Search for the cell housing the specified text and yield its (x, y) center coordinate. 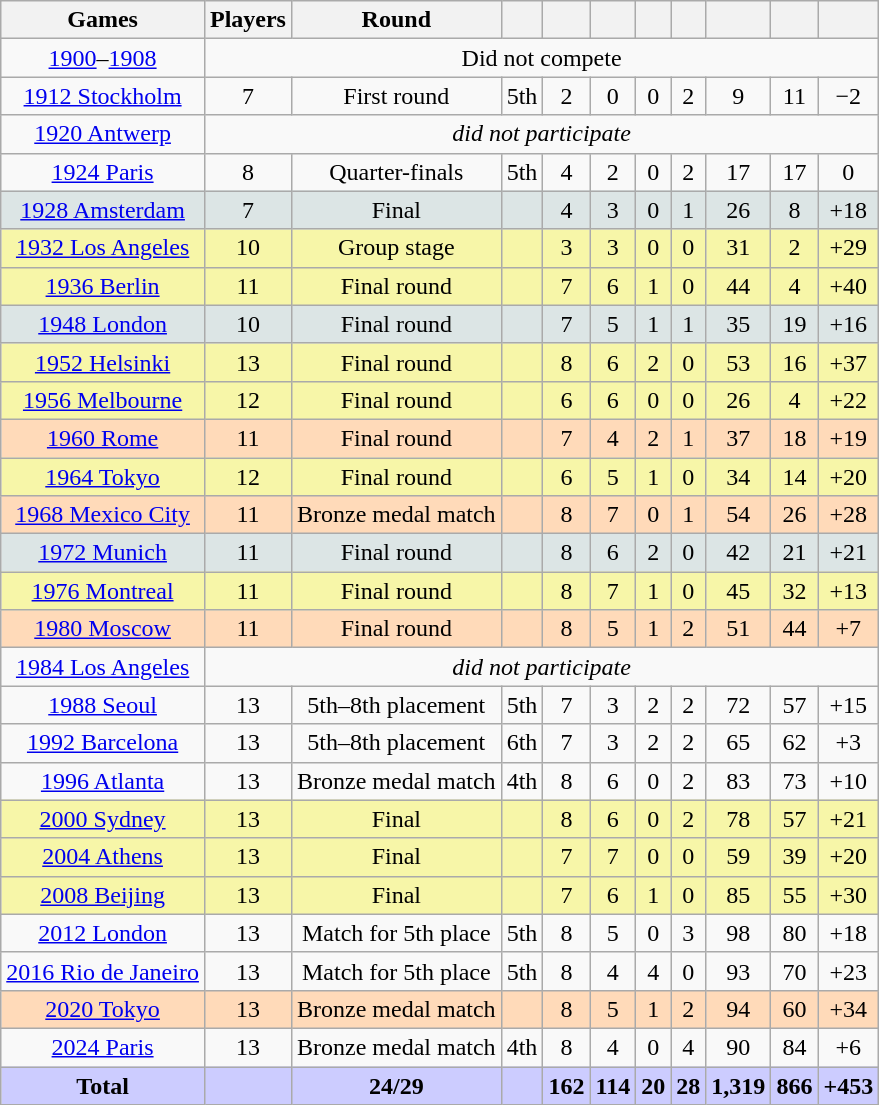
−2 (848, 96)
+23 (848, 971)
First round (396, 96)
1948 London (103, 324)
6th (522, 743)
+19 (848, 438)
21 (794, 553)
45 (738, 591)
2012 London (103, 933)
70 (794, 971)
62 (794, 743)
93 (738, 971)
54 (738, 515)
16 (794, 362)
90 (738, 1047)
51 (738, 629)
1936 Berlin (103, 286)
2024 Paris (103, 1047)
2004 Athens (103, 857)
1960 Rome (103, 438)
Did not compete (541, 58)
20 (654, 1085)
65 (738, 743)
2000 Sydney (103, 819)
+7 (848, 629)
1928 Amsterdam (103, 210)
2020 Tokyo (103, 1009)
60 (794, 1009)
+29 (848, 248)
78 (738, 819)
866 (794, 1085)
80 (794, 933)
+13 (848, 591)
59 (738, 857)
1992 Barcelona (103, 743)
1980 Moscow (103, 629)
98 (738, 933)
+6 (848, 1047)
1964 Tokyo (103, 477)
28 (688, 1085)
18 (794, 438)
39 (794, 857)
162 (566, 1085)
Round (396, 20)
72 (738, 705)
9 (738, 96)
1976 Montreal (103, 591)
+30 (848, 895)
1952 Helsinki (103, 362)
+40 (848, 286)
32 (794, 591)
1988 Seoul (103, 705)
Group stage (396, 248)
Games (103, 20)
37 (738, 438)
+3 (848, 743)
42 (738, 553)
+22 (848, 400)
35 (738, 324)
84 (794, 1047)
1912 Stockholm (103, 96)
+16 (848, 324)
31 (738, 248)
1956 Melbourne (103, 400)
1,319 (738, 1085)
94 (738, 1009)
114 (613, 1085)
Quarter-finals (396, 172)
2008 Beijing (103, 895)
83 (738, 781)
Total (103, 1085)
53 (738, 362)
+15 (848, 705)
24/29 (396, 1085)
1900–1908 (103, 58)
Players (248, 20)
14 (794, 477)
85 (738, 895)
+28 (848, 515)
55 (794, 895)
34 (738, 477)
1972 Munich (103, 553)
1924 Paris (103, 172)
1920 Antwerp (103, 134)
1984 Los Angeles (103, 667)
+34 (848, 1009)
1996 Atlanta (103, 781)
+10 (848, 781)
73 (794, 781)
2016 Rio de Janeiro (103, 971)
+37 (848, 362)
1968 Mexico City (103, 515)
1932 Los Angeles (103, 248)
19 (794, 324)
+453 (848, 1085)
